For the text-containing cell, return its midpoint in (x, y) coordinate format. 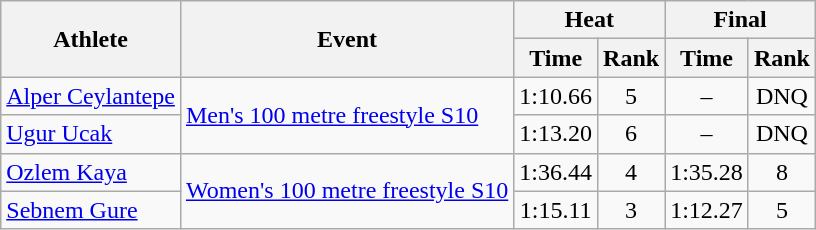
Men's 100 metre freestyle S10 (346, 115)
Ugur Ucak (91, 134)
1:13.20 (556, 134)
Sebnem Gure (91, 210)
Women's 100 metre freestyle S10 (346, 191)
Heat (590, 20)
1:36.44 (556, 172)
Event (346, 39)
Athlete (91, 39)
1:12.27 (707, 210)
8 (782, 172)
4 (632, 172)
Alper Ceylantepe (91, 96)
1:15.11 (556, 210)
6 (632, 134)
3 (632, 210)
Final (740, 20)
1:35.28 (707, 172)
1:10.66 (556, 96)
Ozlem Kaya (91, 172)
